Find where the given text appears and provide that cell's center as [x, y] coordinate. 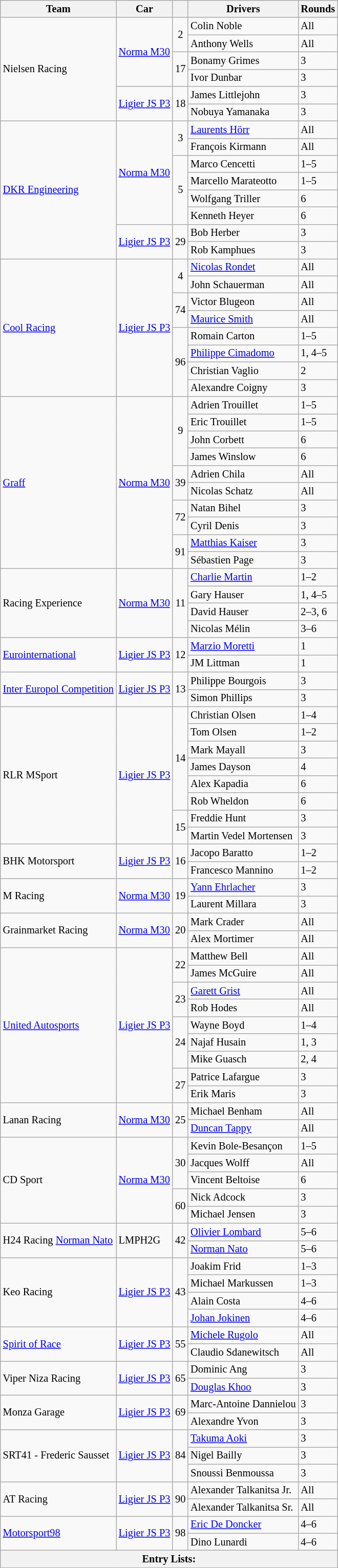
LMPH2G [144, 1240]
Entry Lists: [169, 1559]
96 [180, 362]
90 [180, 1498]
16 [180, 862]
Colin Noble [243, 26]
Olivier Lombard [243, 1232]
Freddie Hunt [243, 818]
Kevin Bole-Besançon [243, 1146]
Team [58, 9]
RLR MSport [58, 775]
Anthony Wells [243, 43]
Alexandre Coigny [243, 388]
Najaf Husain [243, 1042]
Nobuya Yamanaka [243, 112]
Francesco Mannino [243, 870]
Laurents Hörr [243, 129]
Marcello Marateotto [243, 181]
Romain Carton [243, 336]
24 [180, 1042]
M Racing [58, 896]
Lanan Racing [58, 1120]
22 [180, 964]
Alexander Talkanitsa Jr. [243, 1490]
Alexandre Yvon [243, 1421]
H24 Racing Norman Nato [58, 1240]
3–6 [318, 629]
Eric Trouillet [243, 422]
Drivers [243, 9]
Rob Kamphues [243, 250]
Bob Herber [243, 233]
Tom Olsen [243, 732]
Sébastien Page [243, 560]
Nick Adcock [243, 1197]
Cool Racing [58, 328]
James McGuire [243, 973]
55 [180, 1344]
42 [180, 1240]
Nicolas Mélin [243, 629]
29 [180, 242]
2, 4 [318, 1059]
Laurent Millara [243, 904]
Adrien Trouillet [243, 405]
84 [180, 1455]
13 [180, 689]
AT Racing [58, 1498]
Michael Benham [243, 1111]
Garett Grist [243, 991]
Graff [58, 482]
Dino Lunardi [243, 1542]
John Corbett [243, 440]
Monza Garage [58, 1412]
Motorsport98 [58, 1533]
2–3, 6 [318, 612]
Charlie Martin [243, 577]
Douglas Khoo [243, 1387]
BHK Motorsport [58, 862]
Mark Crader [243, 922]
Alex Mortimer [243, 939]
Marc-Antoine Dannielou [243, 1404]
Wolfgang Triller [243, 199]
12 [180, 655]
Adrien Chila [243, 474]
74 [180, 310]
Claudio Sdanewitsch [243, 1353]
72 [180, 517]
Johan Jokinen [243, 1318]
18 [180, 103]
98 [180, 1533]
11 [180, 603]
91 [180, 552]
Philippe Bourgois [243, 681]
Snoussi Benmoussa [243, 1473]
9 [180, 431]
43 [180, 1292]
Grainmarket Racing [58, 930]
Rob Hodes [243, 1008]
Takuma Aoki [243, 1439]
Nicolas Schatz [243, 491]
Joakim Frid [243, 1266]
Rounds [318, 9]
Inter Europol Competition [58, 689]
Keo Racing [58, 1292]
69 [180, 1412]
John Schauerman [243, 285]
Jacques Wolff [243, 1163]
Yann Ehrlacher [243, 887]
Marco Cencetti [243, 164]
Norman Nato [243, 1249]
Car [144, 9]
Alex Kapadia [243, 784]
39 [180, 482]
Alexander Talkanitsa Sr. [243, 1507]
Viper Niza Racing [58, 1378]
14 [180, 758]
17 [180, 69]
19 [180, 896]
Nigel Bailly [243, 1455]
23 [180, 999]
Nicolas Rondet [243, 267]
5 [180, 189]
Christian Vaglio [243, 371]
David Hauser [243, 612]
François Kirmann [243, 147]
Michele Rugolo [243, 1335]
Christian Olsen [243, 715]
Spirit of Race [58, 1344]
Michael Jensen [243, 1214]
Eric De Doncker [243, 1525]
Patrice Lafargue [243, 1077]
CD Sport [58, 1180]
James Dayson [243, 767]
Duncan Tappy [243, 1128]
Rob Wheldon [243, 801]
JM Littman [243, 663]
Matthias Kaiser [243, 543]
Maurice Smith [243, 319]
Mike Guasch [243, 1059]
Kenneth Heyer [243, 215]
Simon Phillips [243, 698]
Bonamy Grimes [243, 60]
Erik Maris [243, 1094]
20 [180, 930]
Marzio Moretti [243, 646]
DKR Engineering [58, 189]
Wayne Boyd [243, 1025]
Michael Markussen [243, 1283]
James Littlejohn [243, 95]
United Autosports [58, 1025]
65 [180, 1378]
SRT41 - Frederic Sausset [58, 1455]
Dominic Ang [243, 1369]
Philippe Cimadomo [243, 353]
Natan Bihel [243, 508]
27 [180, 1085]
60 [180, 1206]
1, 3 [318, 1042]
30 [180, 1163]
Ivor Dunbar [243, 78]
Mark Mayall [243, 750]
Eurointernational [58, 655]
Jacopo Baratto [243, 853]
25 [180, 1120]
Cyril Denis [243, 526]
Racing Experience [58, 603]
Nielsen Racing [58, 69]
Matthew Bell [243, 956]
James Winslow [243, 456]
15 [180, 827]
Alain Costa [243, 1301]
Vincent Beltoise [243, 1180]
Martin Vedel Mortensen [243, 836]
Victor Blugeon [243, 301]
Gary Hauser [243, 595]
